Scan for the cell matching the given text and deliver its (X, Y) coordinate at center. 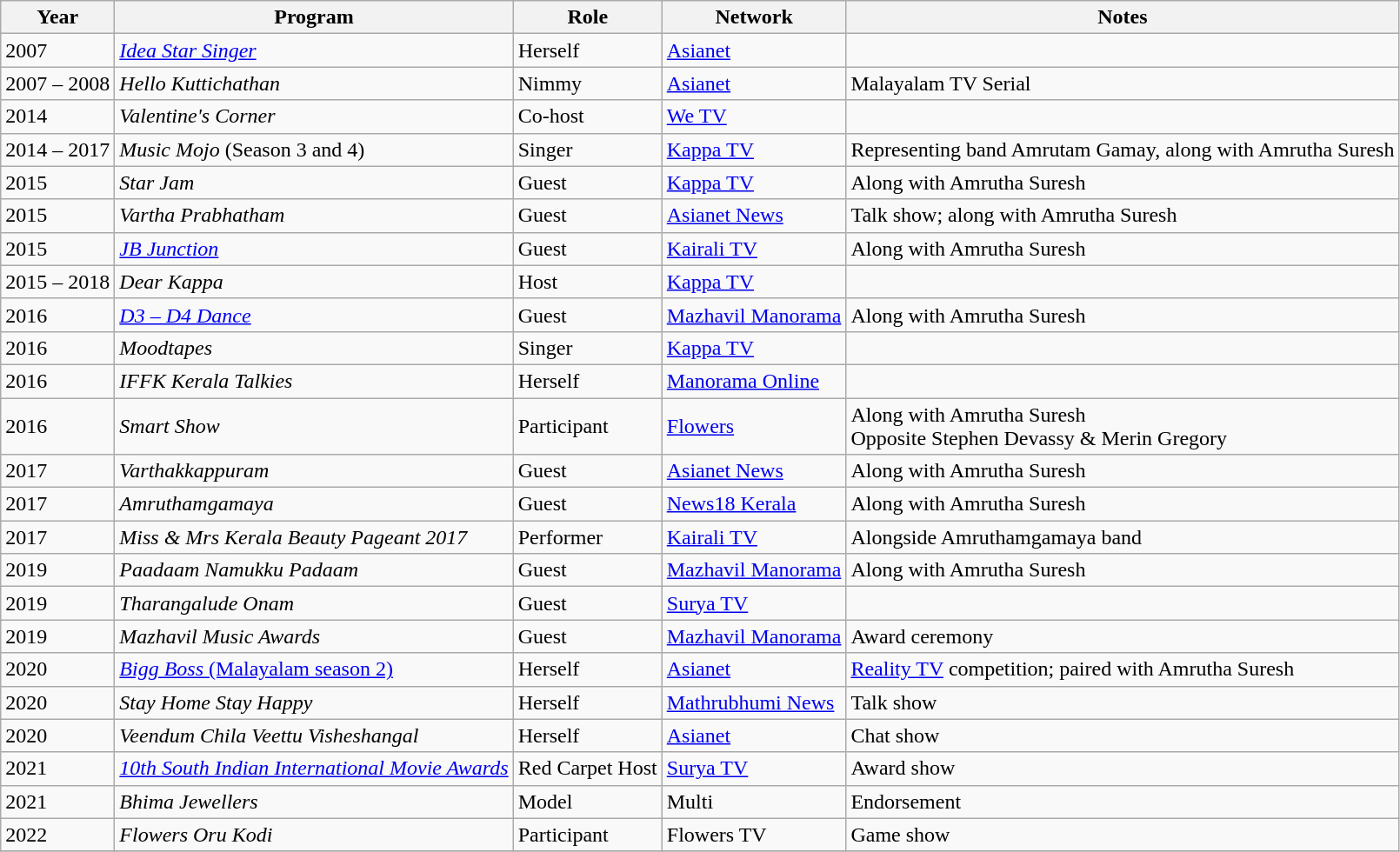
2007 – 2008 (57, 83)
Valentine's Corner (314, 116)
Reality TV competition; paired with Amrutha Suresh (1123, 669)
Program (314, 17)
Along with Amrutha Suresh Opposite Stephen Devassy & Merin Gregory (1123, 426)
Flowers TV (754, 835)
Year (57, 17)
Alongside Amruthamgamaya band (1123, 537)
IFFK Kerala Talkies (314, 381)
Mathrubhumi News (754, 702)
Award ceremony (1123, 636)
Co-host (588, 116)
We TV (754, 116)
Manorama Online (754, 381)
Talk show (1123, 702)
Hello Kuttichathan (314, 83)
Representing band Amrutam Gamay, along with Amrutha Suresh (1123, 150)
Tharangalude Onam (314, 603)
Star Jam (314, 183)
Game show (1123, 835)
Malayalam TV Serial (1123, 83)
Amruthamgamaya (314, 504)
10th South Indian International Movie Awards (314, 769)
Varthakkappuram (314, 471)
Model (588, 802)
Veendum Chila Veettu Visheshangal (314, 736)
Moodtapes (314, 348)
2014 – 2017 (57, 150)
Paadaam Namukku Padaam (314, 570)
Flowers (754, 426)
News18 Kerala (754, 504)
Multi (754, 802)
Stay Home Stay Happy (314, 702)
Flowers Oru Kodi (314, 835)
Bigg Boss (Malayalam season 2) (314, 669)
2007 (57, 50)
Mazhavil Music Awards (314, 636)
Host (588, 282)
2015 – 2018 (57, 282)
Miss & Mrs Kerala Beauty Pageant 2017 (314, 537)
Role (588, 17)
2022 (57, 835)
Award show (1123, 769)
D3 – D4 Dance (314, 315)
Vartha Prabhatham (314, 216)
Endorsement (1123, 802)
Smart Show (314, 426)
Music Mojo (Season 3 and 4) (314, 150)
Talk show; along with Amrutha Suresh (1123, 216)
JB Junction (314, 249)
Nimmy (588, 83)
Performer (588, 537)
Idea Star Singer (314, 50)
Network (754, 17)
2014 (57, 116)
Dear Kappa (314, 282)
Notes (1123, 17)
Red Carpet Host (588, 769)
Bhima Jewellers (314, 802)
Chat show (1123, 736)
